Output the (x, y) coordinate of the center of the cell containing the given text.  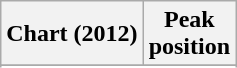
Chart (2012) (72, 34)
Peakposition (189, 34)
